Search for the cell housing the specified text and yield its (X, Y) center coordinate. 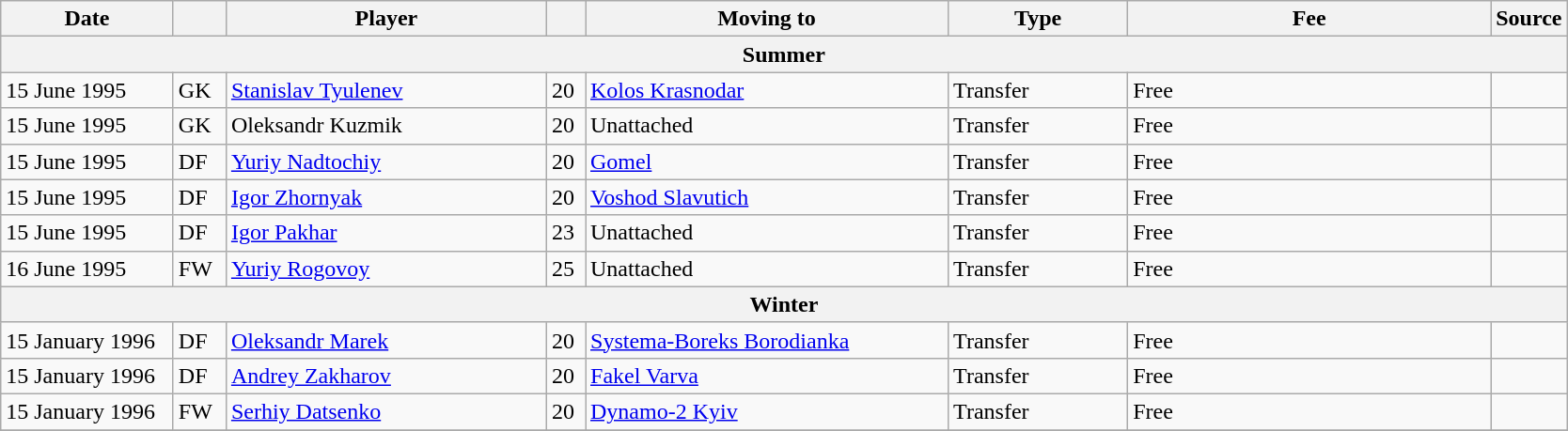
Date (87, 19)
Winter (784, 304)
Type (1038, 19)
Oleksandr Marek (385, 340)
Yuriy Rogovoy (385, 269)
Oleksandr Kuzmik (385, 126)
Voshod Slavutich (766, 197)
Serhiy Datsenko (385, 411)
Summer (784, 54)
Fakel Varva (766, 376)
Yuriy Nadtochiy (385, 162)
Moving to (766, 19)
16 June 1995 (87, 269)
Igor Pakhar (385, 233)
25 (566, 269)
Andrey Zakharov (385, 376)
Systema-Boreks Borodianka (766, 340)
23 (566, 233)
Igor Zhornyak (385, 197)
Source (1529, 19)
Stanislav Tyulenev (385, 90)
Gomel (766, 162)
Dynamo-2 Kyiv (766, 411)
Kolos Krasnodar (766, 90)
Player (385, 19)
Fee (1309, 19)
